Locate the cell with the specified text and output its [X, Y] center coordinate. 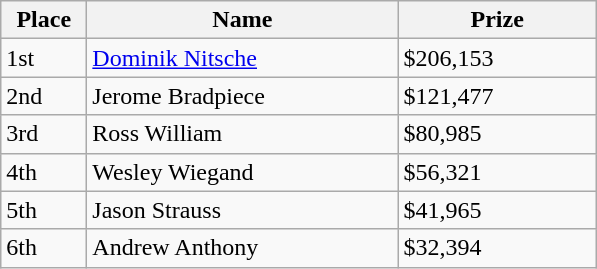
$56,321 [498, 172]
$32,394 [498, 248]
2nd [44, 96]
Jerome Bradpiece [242, 96]
4th [44, 172]
Place [44, 20]
$41,965 [498, 210]
Name [242, 20]
Prize [498, 20]
Wesley Wiegand [242, 172]
$206,153 [498, 58]
Jason Strauss [242, 210]
$121,477 [498, 96]
3rd [44, 134]
$80,985 [498, 134]
1st [44, 58]
Andrew Anthony [242, 248]
6th [44, 248]
5th [44, 210]
Ross William [242, 134]
Dominik Nitsche [242, 58]
